Determine the (x, y) coordinate at the center of the cell enclosing the given text.  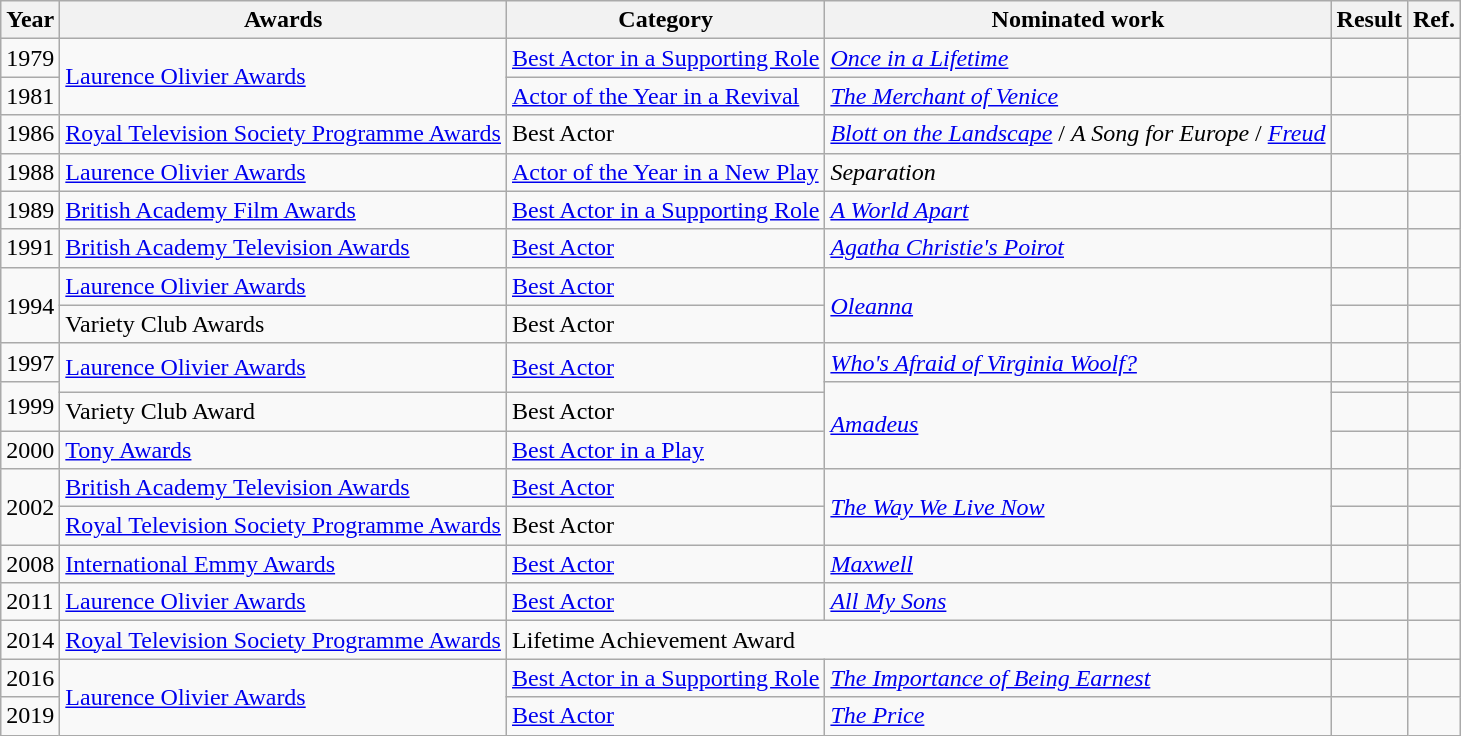
2019 (30, 716)
The Importance of Being Earnest (1078, 678)
All My Sons (1078, 602)
Ref. (1434, 20)
Actor of the Year in a New Play (665, 172)
Actor of the Year in a Revival (665, 96)
British Academy Film Awards (284, 210)
Tony Awards (284, 449)
2002 (30, 507)
1981 (30, 96)
Variety Club Awards (284, 324)
2016 (30, 678)
Once in a Lifetime (1078, 58)
1986 (30, 134)
Variety Club Award (284, 411)
A World Apart (1078, 210)
1997 (30, 362)
1991 (30, 248)
2000 (30, 449)
Category (665, 20)
Separation (1078, 172)
International Emmy Awards (284, 564)
2008 (30, 564)
Amadeus (1078, 424)
Agatha Christie's Poirot (1078, 248)
The Way We Live Now (1078, 507)
2011 (30, 602)
Who's Afraid of Virginia Woolf? (1078, 362)
Blott on the Landscape / A Song for Europe / Freud (1078, 134)
1999 (30, 406)
Oleanna (1078, 305)
The Price (1078, 716)
Best Actor in a Play (665, 449)
Result (1369, 20)
Maxwell (1078, 564)
1979 (30, 58)
2014 (30, 640)
Awards (284, 20)
The Merchant of Venice (1078, 96)
1989 (30, 210)
Nominated work (1078, 20)
Lifetime Achievement Award (918, 640)
Year (30, 20)
1988 (30, 172)
1994 (30, 305)
